Extract the [X, Y] coordinate from the center of the cell holding the provided text.  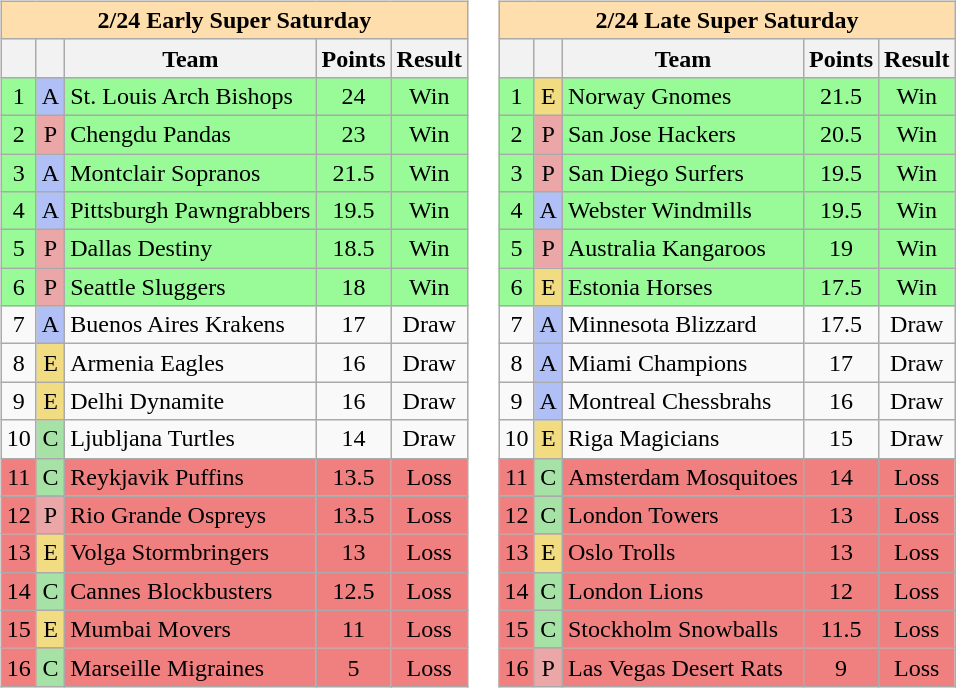
Cannes Blockbusters [190, 591]
Mumbai Movers [190, 629]
Ljubljana Turtles [190, 439]
Rio Grande Ospreys [190, 515]
Delhi Dynamite [190, 401]
Seattle Sluggers [190, 287]
Oslo Trolls [682, 553]
Buenos Aires Krakens [190, 325]
Volga Stormbringers [190, 553]
2/24 Late Super Saturday [727, 20]
20.5 [840, 134]
Montclair Sopranos [190, 173]
Reykjavik Puffins [190, 477]
Montreal Chessbrahs [682, 401]
San Diego Surfers [682, 173]
Marseille Migraines [190, 667]
Pittsburgh Pawngrabbers [190, 211]
Norway Gnomes [682, 96]
18 [354, 287]
Stockholm Snowballs [682, 629]
Estonia Horses [682, 287]
18.5 [354, 249]
Australia Kangaroos [682, 249]
San Jose Hackers [682, 134]
Miami Champions [682, 363]
Minnesota Blizzard [682, 325]
12.5 [354, 591]
19 [840, 249]
Dallas Destiny [190, 249]
St. Louis Arch Bishops [190, 96]
24 [354, 96]
London Towers [682, 515]
Riga Magicians [682, 439]
London Lions [682, 591]
Amsterdam Mosquitoes [682, 477]
23 [354, 134]
Chengdu Pandas [190, 134]
Las Vegas Desert Rats [682, 667]
Armenia Eagles [190, 363]
2/24 Early Super Saturday [234, 20]
Webster Windmills [682, 211]
11.5 [840, 629]
